Search for the cell housing the specified text and yield its [X, Y] center coordinate. 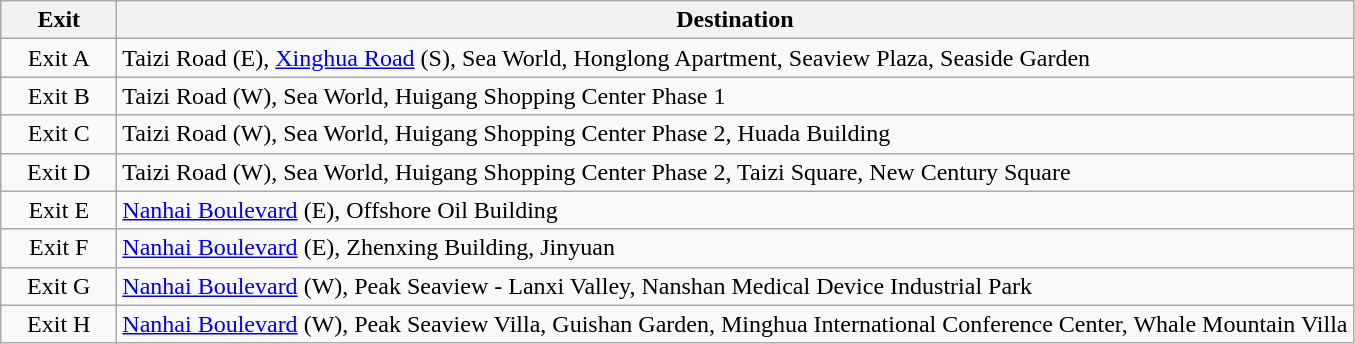
Taizi Road (W), Sea World, Huigang Shopping Center Phase 2, Taizi Square, New Century Square [735, 172]
Nanhai Boulevard (E), Offshore Oil Building [735, 210]
Nanhai Boulevard (W), Peak Seaview - Lanxi Valley, Nanshan Medical Device Industrial Park [735, 286]
Exit A [59, 58]
Exit G [59, 286]
Exit E [59, 210]
Exit B [59, 96]
Exit C [59, 134]
Exit [59, 20]
Exit D [59, 172]
Taizi Road (W), Sea World, Huigang Shopping Center Phase 1 [735, 96]
Exit F [59, 248]
Nanhai Boulevard (W), Peak Seaview Villa, Guishan Garden, Minghua International Conference Center, Whale Mountain Villa [735, 324]
Taizi Road (E), Xinghua Road (S), Sea World, Honglong Apartment, Seaview Plaza, Seaside Garden [735, 58]
Nanhai Boulevard (E), Zhenxing Building, Jinyuan [735, 248]
Exit H [59, 324]
Taizi Road (W), Sea World, Huigang Shopping Center Phase 2, Huada Building [735, 134]
Destination [735, 20]
